Provide the [x, y] coordinate of the cell's center where the given text is located.  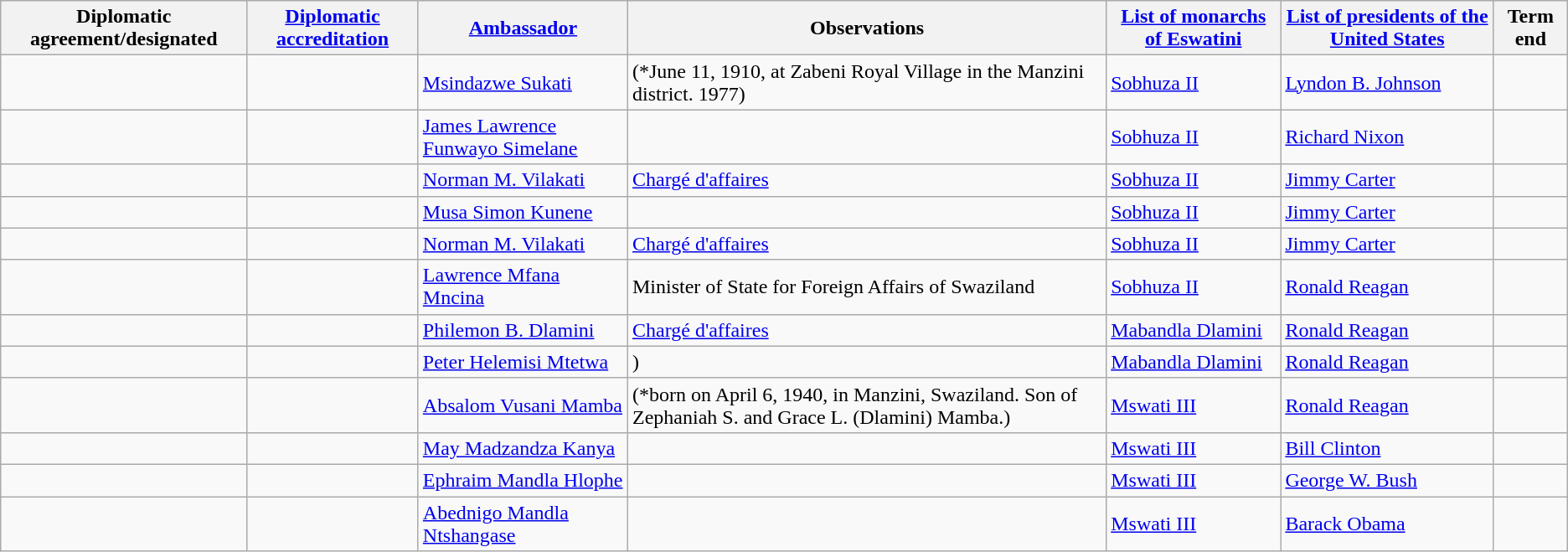
Richard Nixon [1387, 137]
Ambassador [523, 28]
(*born on April 6, 1940, in Manzini, Swaziland. Son of Zephaniah S. and Grace L. (Dlamini) Mamba.) [866, 405]
Abednigo Mandla Ntshangase [523, 523]
Observations [866, 28]
Philemon B. Dlamini [523, 330]
May Madzandza Kanya [523, 448]
List of presidents of the United States [1387, 28]
Minister of State for Foreign Affairs of Swaziland [866, 286]
Diplomatic agreement/designated [124, 28]
Lawrence Mfana Mncina [523, 286]
Lyndon B. Johnson [1387, 82]
Diplomatic accreditation [333, 28]
Bill Clinton [1387, 448]
James Lawrence Funwayo Simelane [523, 137]
George W. Bush [1387, 480]
Peter Helemisi Mtetwa [523, 362]
) [866, 362]
List of monarchs of Eswatini [1194, 28]
Absalom Vusani Mamba [523, 405]
Musa Simon Kunene [523, 212]
Msindazwe Sukati [523, 82]
Term end [1530, 28]
(*June 11, 1910, at Zabeni Royal Village in the Manzini district. 1977) [866, 82]
Barack Obama [1387, 523]
Ephraim Mandla Hlophe [523, 480]
